Capture the cell that displays the provided text and extract its [x, y] central coordinate. 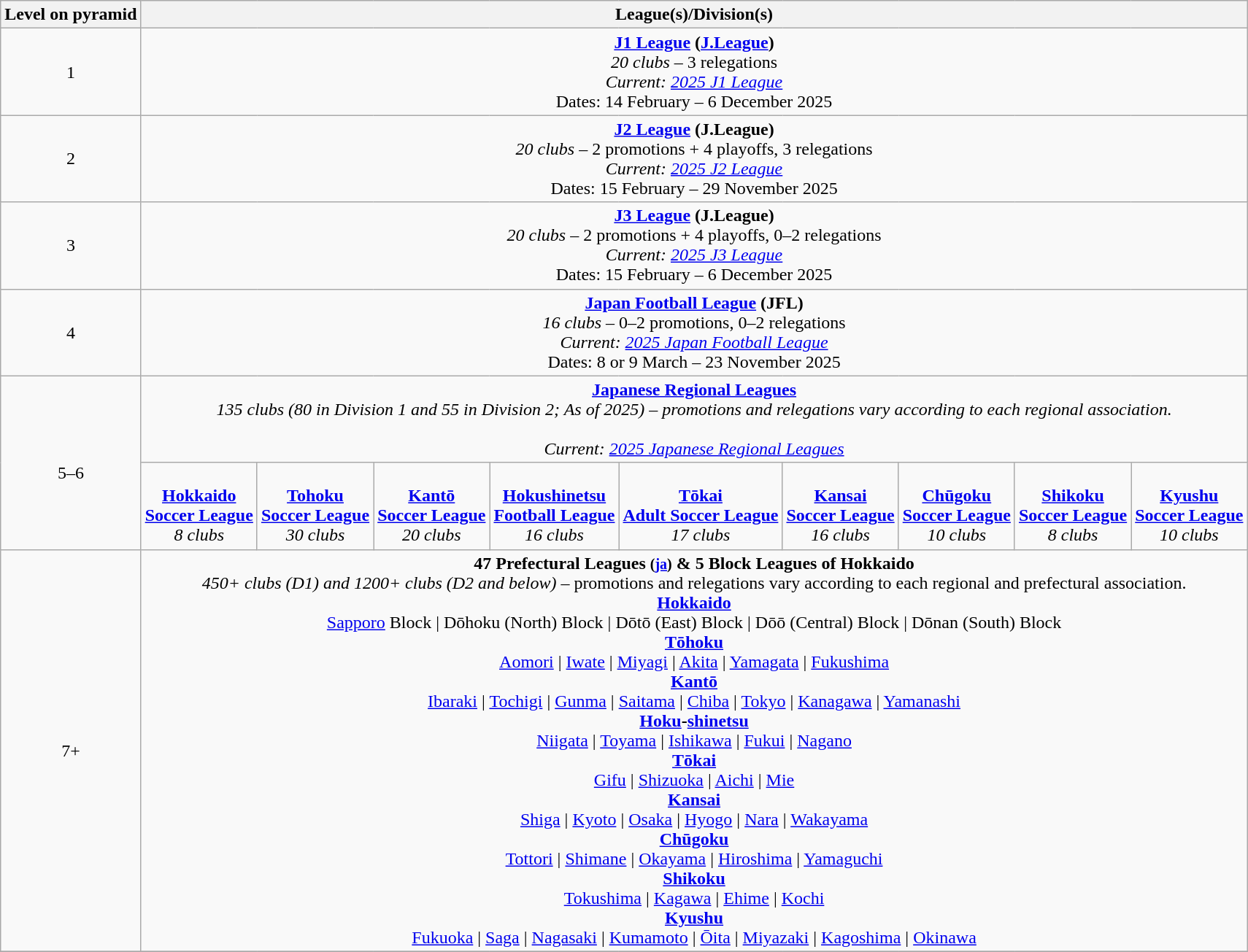
TohokuSoccer League 30 clubs [315, 506]
HokkaidoSoccer League 8 clubs [199, 506]
KantōSoccer League 20 clubs [432, 506]
4 [71, 333]
1 [71, 71]
ChūgokuSoccer League 10 clubs [956, 506]
KyushuSoccer League 10 clubs [1190, 506]
J1 League (J.League) 20 clubs – 3 relegations Current: 2025 J1 League Dates: 14 February – 6 December 2025 [694, 71]
League(s)/Division(s) [694, 15]
HokushinetsuFootball League 16 clubs [555, 506]
Japan Football League (JFL) 16 clubs – 0–2 promotions, 0–2 relegations Current: 2025 Japan Football League Dates: 8 or 9 March – 23 November 2025 [694, 333]
ShikokuSoccer League 8 clubs [1073, 506]
5–6 [71, 463]
J3 League (J.League) 20 clubs – 2 promotions + 4 playoffs, 0–2 relegations Current: 2025 J3 League Dates: 15 February – 6 December 2025 [694, 245]
7+ [71, 750]
TōkaiAdult Soccer League 17 clubs [701, 506]
3 [71, 245]
2 [71, 159]
KansaiSoccer League 16 clubs [841, 506]
Level on pyramid [71, 15]
J2 League (J.League) 20 clubs – 2 promotions + 4 playoffs, 3 relegations Current: 2025 J2 League Dates: 15 February – 29 November 2025 [694, 159]
